Identify which cell holds the provided text, then report its [X, Y] central coordinate. 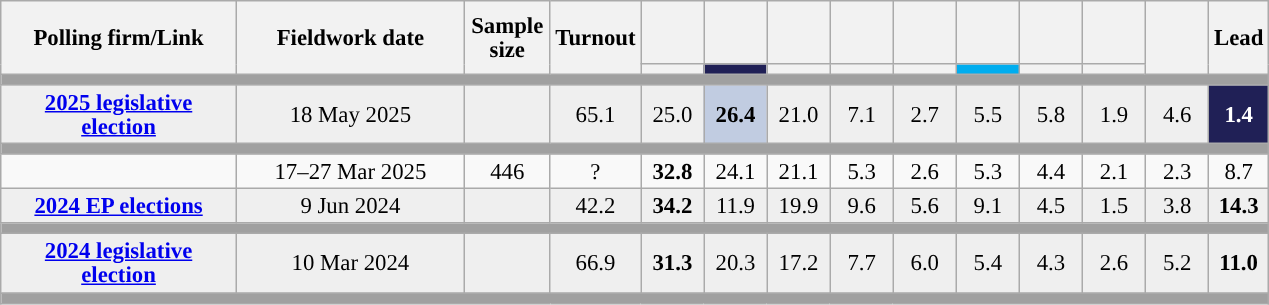
446 [507, 172]
42.2 [596, 206]
? [596, 172]
21.1 [798, 172]
1.5 [1114, 206]
65.1 [596, 114]
31.3 [672, 264]
14.3 [1239, 206]
2.7 [924, 114]
5.5 [988, 114]
Sample size [507, 38]
17–27 Mar 2025 [350, 172]
9.6 [862, 206]
66.9 [596, 264]
4.4 [1050, 172]
10 Mar 2024 [350, 264]
20.3 [736, 264]
26.4 [736, 114]
5.4 [988, 264]
1.9 [1114, 114]
Polling firm/Link [119, 38]
7.1 [862, 114]
2024 EP elections [119, 206]
19.9 [798, 206]
Fieldwork date [350, 38]
1.4 [1239, 114]
2.3 [1178, 172]
8.7 [1239, 172]
4.5 [1050, 206]
21.0 [798, 114]
Lead [1239, 38]
6.0 [924, 264]
4.6 [1178, 114]
34.2 [672, 206]
5.8 [1050, 114]
Turnout [596, 38]
2.1 [1114, 172]
7.7 [862, 264]
5.2 [1178, 264]
3.8 [1178, 206]
9.1 [988, 206]
32.8 [672, 172]
9 Jun 2024 [350, 206]
24.1 [736, 172]
2024 legislative election [119, 264]
11.9 [736, 206]
2025 legislative election [119, 114]
18 May 2025 [350, 114]
17.2 [798, 264]
4.3 [1050, 264]
5.6 [924, 206]
25.0 [672, 114]
11.0 [1239, 264]
